Extract the (X, Y) coordinate from the center of the cell holding the provided text.  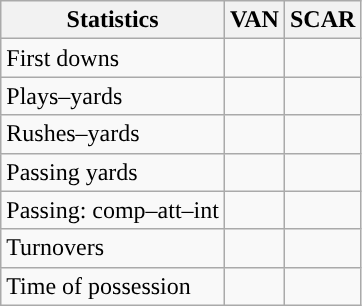
First downs (113, 58)
Time of possession (113, 286)
Rushes–yards (113, 134)
VAN (254, 20)
SCAR (322, 20)
Plays–yards (113, 96)
Statistics (113, 20)
Turnovers (113, 248)
Passing yards (113, 172)
Passing: comp–att–int (113, 210)
